Return the [X, Y] coordinate for the center point of the cell that contains the specified text.  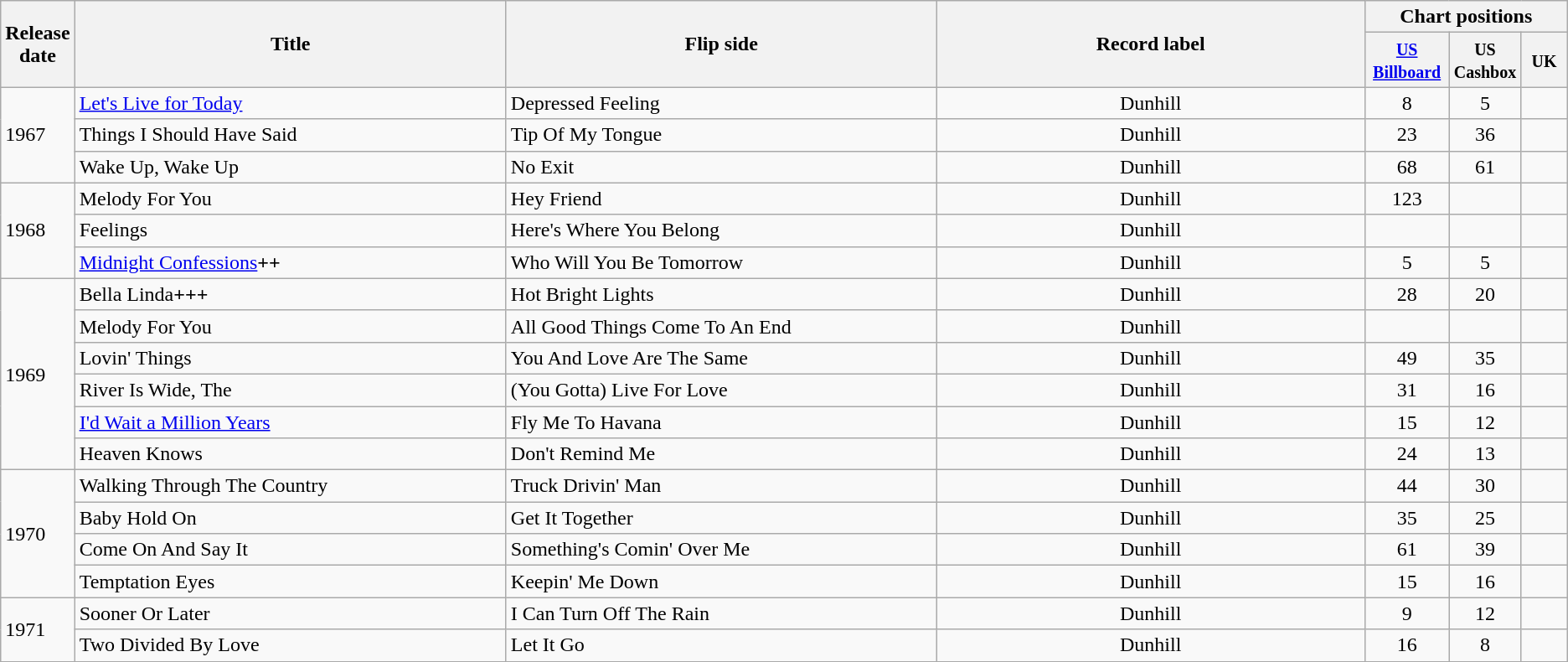
Fly Me To Havana [721, 422]
I Can Turn Off The Rain [721, 613]
1970 [38, 534]
You And Love Are The Same [721, 358]
I'd Wait a Million Years [290, 422]
20 [1485, 294]
Chart positions [1466, 17]
River Is Wide, The [290, 390]
Title [290, 44]
Things I Should Have Said [290, 135]
Tip Of My Tongue [721, 135]
Feelings [290, 230]
1967 [38, 135]
Something's Comin' Over Me [721, 550]
Get It Together [721, 518]
Sooner Or Later [290, 613]
24 [1407, 454]
Temptation Eyes [290, 582]
Hey Friend [721, 199]
Depressed Feeling [721, 103]
Wake Up, Wake Up [290, 167]
Record label [1151, 44]
68 [1407, 167]
49 [1407, 358]
Release date [38, 44]
23 [1407, 135]
9 [1407, 613]
Here's Where You Belong [721, 230]
All Good Things Come To An End [721, 326]
US Billboard [1407, 60]
Come On And Say It [290, 550]
13 [1485, 454]
31 [1407, 390]
1968 [38, 230]
Truck Drivin' Man [721, 486]
Walking Through The Country [290, 486]
123 [1407, 199]
Let's Live for Today [290, 103]
Midnight Confessions++ [290, 262]
44 [1407, 486]
Who Will You Be Tomorrow [721, 262]
Heaven Knows [290, 454]
28 [1407, 294]
Baby Hold On [290, 518]
Two Divided By Love [290, 645]
Let It Go [721, 645]
30 [1485, 486]
Bella Linda+++ [290, 294]
39 [1485, 550]
Lovin' Things [290, 358]
36 [1485, 135]
Flip side [721, 44]
25 [1485, 518]
Hot Bright Lights [721, 294]
US Cashbox [1485, 60]
1969 [38, 374]
1971 [38, 629]
(You Gotta) Live For Love [721, 390]
Don't Remind Me [721, 454]
Keepin' Me Down [721, 582]
UK [1545, 60]
No Exit [721, 167]
